Capture the cell that displays the provided text and extract its (x, y) central coordinate. 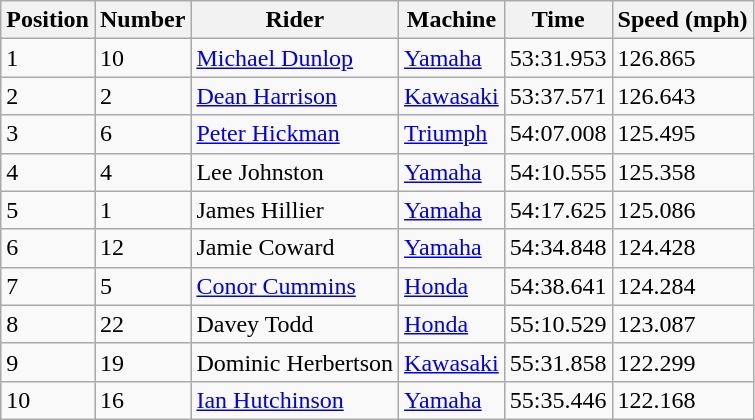
16 (142, 400)
Number (142, 20)
Rider (295, 20)
9 (48, 362)
55:35.446 (558, 400)
125.495 (682, 134)
125.086 (682, 210)
Michael Dunlop (295, 58)
53:37.571 (558, 96)
123.087 (682, 324)
3 (48, 134)
124.428 (682, 248)
Machine (452, 20)
53:31.953 (558, 58)
22 (142, 324)
Dominic Herbertson (295, 362)
122.299 (682, 362)
Peter Hickman (295, 134)
Davey Todd (295, 324)
Position (48, 20)
124.284 (682, 286)
126.643 (682, 96)
Time (558, 20)
54:38.641 (558, 286)
Triumph (452, 134)
Speed (mph) (682, 20)
Jamie Coward (295, 248)
126.865 (682, 58)
James Hillier (295, 210)
12 (142, 248)
Lee Johnston (295, 172)
7 (48, 286)
8 (48, 324)
55:31.858 (558, 362)
55:10.529 (558, 324)
Ian Hutchinson (295, 400)
Dean Harrison (295, 96)
122.168 (682, 400)
19 (142, 362)
54:34.848 (558, 248)
125.358 (682, 172)
54:17.625 (558, 210)
54:07.008 (558, 134)
54:10.555 (558, 172)
Conor Cummins (295, 286)
